Return the [X, Y] coordinate for the center point of the cell that contains the specified text.  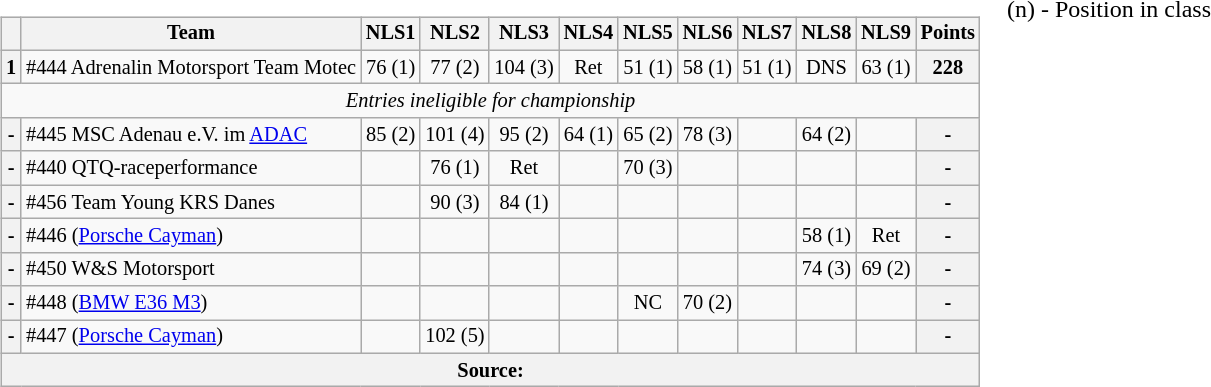
NLS4 [589, 34]
95 (2) [524, 135]
NLS9 [886, 34]
#445 MSC Adenau e.V. im ADAC [191, 135]
77 (2) [454, 67]
Entries ineligible for championship [490, 101]
NLS3 [524, 34]
84 (1) [524, 202]
70 (3) [648, 168]
NLS8 [827, 34]
Points [948, 34]
1 [11, 67]
228 [948, 67]
85 (2) [391, 135]
#448 (BMW E36 M3) [191, 303]
NLS7 [767, 34]
74 (3) [827, 269]
104 (3) [524, 67]
NLS6 [708, 34]
64 (2) [827, 135]
NLS5 [648, 34]
90 (3) [454, 202]
78 (3) [708, 135]
69 (2) [886, 269]
64 (1) [589, 135]
#456 Team Young KRS Danes [191, 202]
#447 (Porsche Cayman) [191, 337]
NC [648, 303]
NLS1 [391, 34]
Team [191, 34]
#446 (Porsche Cayman) [191, 236]
#440 QTQ-raceperformance [191, 168]
NLS2 [454, 34]
Source: [490, 370]
#450 W&S Motorsport [191, 269]
65 (2) [648, 135]
70 (2) [708, 303]
DNS [827, 67]
63 (1) [886, 67]
#444 Adrenalin Motorsport Team Motec [191, 67]
102 (5) [454, 337]
101 (4) [454, 135]
